Output the (x, y) coordinate of the center of the cell containing the given text.  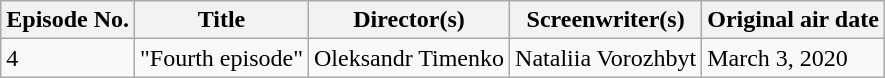
Director(s) (408, 20)
Oleksandr Timenko (408, 58)
Screenwriter(s) (606, 20)
Title (222, 20)
Original air date (794, 20)
"Fourth episode" (222, 58)
Nataliia Vorozhbyt (606, 58)
March 3, 2020 (794, 58)
Episode No. (68, 20)
4 (68, 58)
